Pinpoint the cell where the given text exists, returning its (x, y) midpoint coordinate. 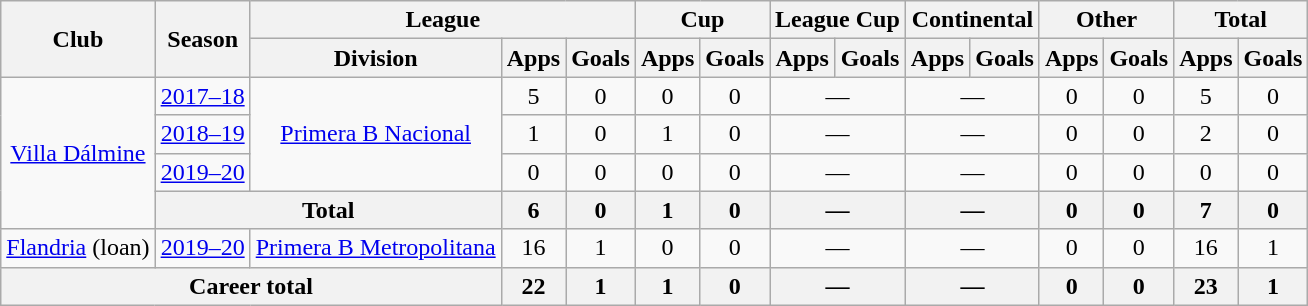
Other (1106, 20)
2 (1206, 134)
Division (376, 58)
Villa Dálmine (78, 153)
7 (1206, 210)
Club (78, 39)
Career total (251, 286)
League (442, 20)
2017–18 (202, 96)
Flandria (loan) (78, 248)
Cup (702, 20)
23 (1206, 286)
22 (533, 286)
Primera B Metropolitana (376, 248)
Continental (972, 20)
League Cup (838, 20)
2018–19 (202, 134)
Season (202, 39)
Primera B Nacional (376, 134)
6 (533, 210)
